Identify which cell holds the provided text, then report its [X, Y] central coordinate. 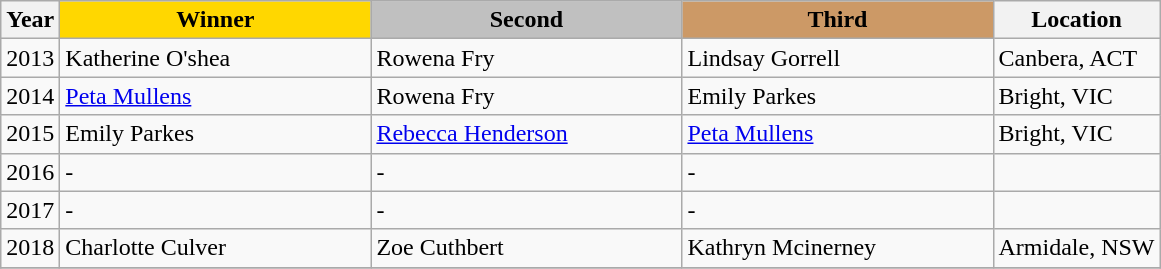
Third [838, 20]
2014 [30, 96]
2016 [30, 172]
Armidale, NSW [1076, 248]
Rebecca Henderson [526, 134]
2013 [30, 58]
Lindsay Gorrell [838, 58]
Zoe Cuthbert [526, 248]
Katherine O'shea [216, 58]
Winner [216, 20]
Year [30, 20]
2018 [30, 248]
Second [526, 20]
2015 [30, 134]
2017 [30, 210]
Location [1076, 20]
Kathryn Mcinerney [838, 248]
Canbera, ACT [1076, 58]
Charlotte Culver [216, 248]
